Determine the (X, Y) coordinate at the center of the cell enclosing the given text.  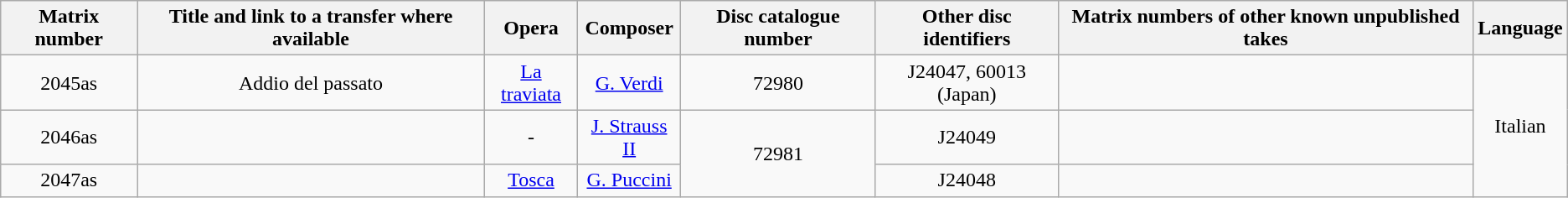
G. Verdi (630, 82)
Language (1521, 29)
Matrix numbers of other known unpublished takes (1265, 29)
72981 (779, 153)
J24049 (967, 138)
J24047, 60013 (Japan) (967, 82)
2047as (69, 180)
Composer (630, 29)
Other disc identifiers (967, 29)
- (531, 138)
Italian (1521, 126)
J. Strauss II (630, 138)
72980 (779, 82)
J24048 (967, 180)
Tosca (531, 180)
G. Puccini (630, 180)
Addio del passato (312, 82)
Disc catalogue number (779, 29)
Title and link to a transfer where available (312, 29)
2046as (69, 138)
La traviata (531, 82)
Opera (531, 29)
2045as (69, 82)
Matrix number (69, 29)
